Extract the [x, y] coordinate from the center of the cell holding the provided text.  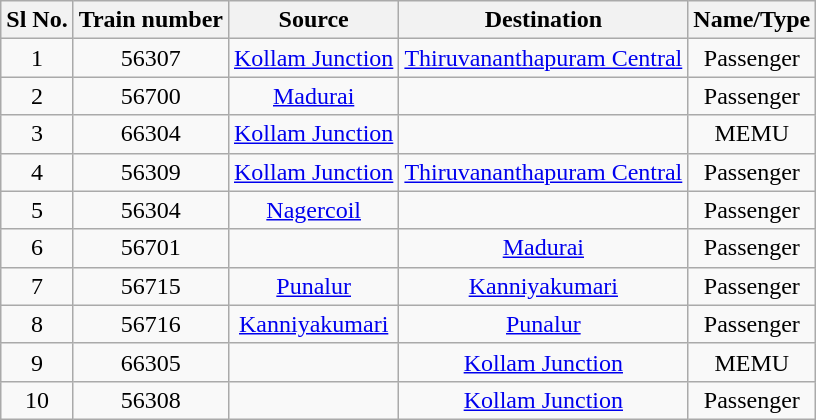
6 [37, 248]
4 [37, 172]
Destination [544, 20]
56701 [150, 248]
Source [313, 20]
56308 [150, 400]
10 [37, 400]
Sl No. [37, 20]
Nagercoil [313, 210]
56716 [150, 324]
Name/Type [752, 20]
66305 [150, 362]
56304 [150, 210]
3 [37, 134]
56715 [150, 286]
2 [37, 96]
56309 [150, 172]
56700 [150, 96]
Train number [150, 20]
1 [37, 58]
56307 [150, 58]
8 [37, 324]
5 [37, 210]
66304 [150, 134]
9 [37, 362]
7 [37, 286]
